Return the [X, Y] coordinate for the center point of the cell that contains the specified text.  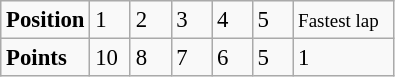
10 [110, 58]
3 [192, 20]
Position [46, 20]
7 [192, 58]
8 [150, 58]
Fastest lap [344, 20]
2 [150, 20]
6 [232, 58]
Points [46, 58]
4 [232, 20]
